For the text-containing cell, return its midpoint in (x, y) coordinate format. 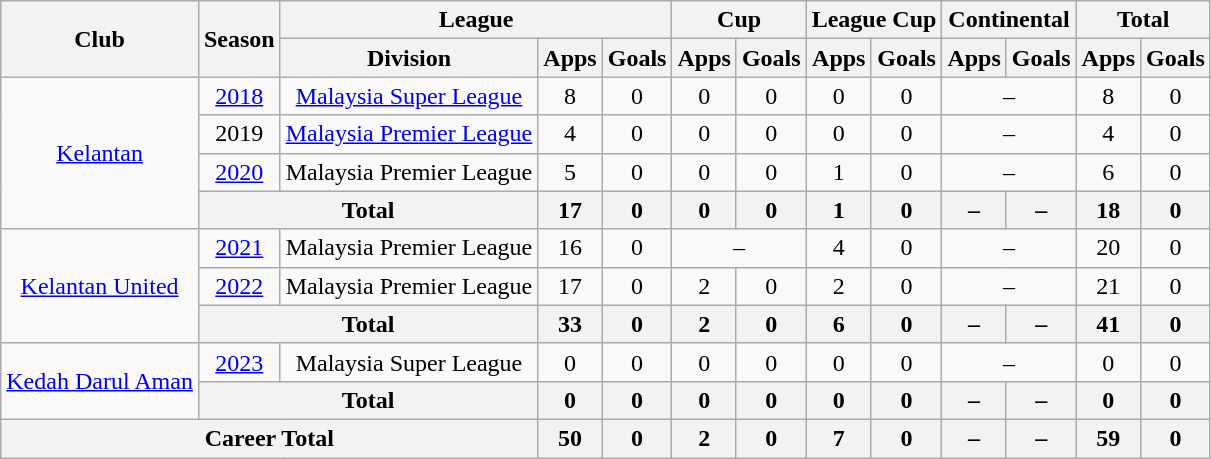
18 (1108, 210)
20 (1108, 248)
Kedah Darul Aman (100, 381)
Division (409, 58)
League Cup (874, 20)
2023 (239, 362)
2021 (239, 248)
2020 (239, 172)
16 (570, 248)
50 (570, 438)
59 (1108, 438)
Cup (739, 20)
Club (100, 39)
7 (838, 438)
2018 (239, 96)
2019 (239, 134)
21 (1108, 286)
41 (1108, 324)
Kelantan (100, 153)
33 (570, 324)
League (476, 20)
2022 (239, 286)
Kelantan United (100, 286)
Season (239, 39)
5 (570, 172)
Continental (1009, 20)
Career Total (270, 438)
